For the text-containing cell, return its midpoint in [X, Y] coordinate format. 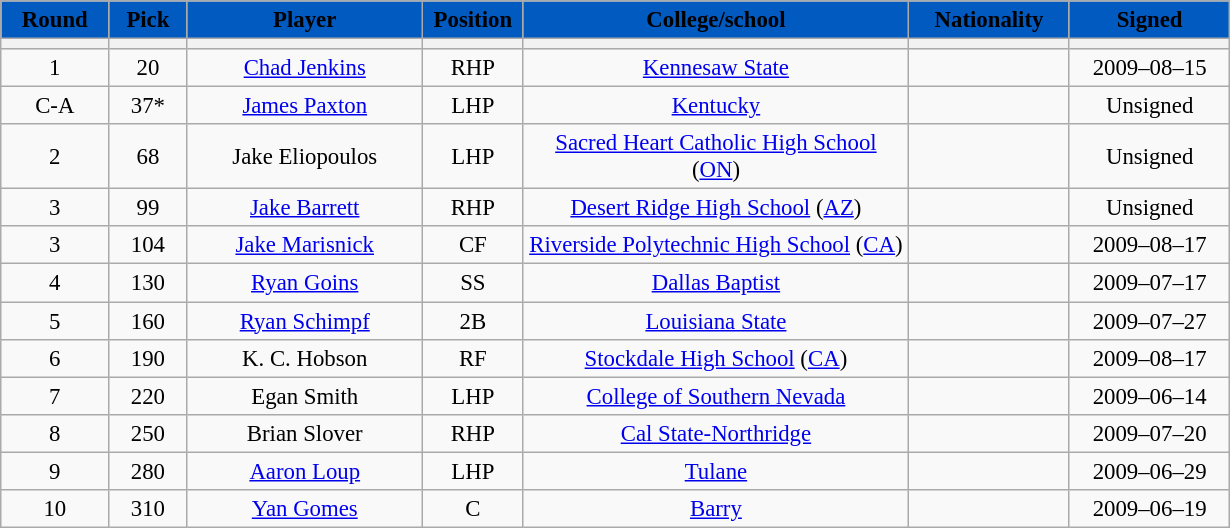
Jake Eliopoulos [305, 156]
2009–08–15 [1150, 68]
99 [148, 208]
2009–07–17 [1150, 283]
Louisiana State [716, 321]
Cal State-Northridge [716, 433]
37* [148, 106]
C [474, 509]
2009–06–19 [1150, 509]
Kennesaw State [716, 68]
Ryan Schimpf [305, 321]
68 [148, 156]
104 [148, 245]
9 [55, 471]
C-A [55, 106]
Round [55, 20]
Nationality [990, 20]
Pick [148, 20]
2 [55, 156]
Ryan Goins [305, 283]
250 [148, 433]
Barry [716, 509]
Stockdale High School (CA) [716, 358]
2009–07–27 [1150, 321]
Chad Jenkins [305, 68]
Yan Gomes [305, 509]
160 [148, 321]
8 [55, 433]
James Paxton [305, 106]
College/school [716, 20]
Jake Marisnick [305, 245]
Brian Slover [305, 433]
6 [55, 358]
190 [148, 358]
2B [474, 321]
2009–06–14 [1150, 396]
RF [474, 358]
Riverside Polytechnic High School (CA) [716, 245]
280 [148, 471]
20 [148, 68]
2009–07–20 [1150, 433]
College of Southern Nevada [716, 396]
Tulane [716, 471]
Egan Smith [305, 396]
Dallas Baptist [716, 283]
4 [55, 283]
SS [474, 283]
1 [55, 68]
Kentucky [716, 106]
7 [55, 396]
5 [55, 321]
Signed [1150, 20]
Aaron Loup [305, 471]
Player [305, 20]
Desert Ridge High School (AZ) [716, 208]
Sacred Heart Catholic High School (ON) [716, 156]
10 [55, 509]
310 [148, 509]
2009–06–29 [1150, 471]
Jake Barrett [305, 208]
CF [474, 245]
130 [148, 283]
K. C. Hobson [305, 358]
Position [474, 20]
220 [148, 396]
